Output the [X, Y] coordinate of the center of the cell containing the given text.  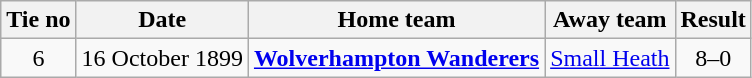
Wolverhampton Wanderers [396, 58]
Away team [610, 20]
Date [162, 20]
Tie no [38, 20]
Small Heath [610, 58]
6 [38, 58]
8–0 [713, 58]
Home team [396, 20]
16 October 1899 [162, 58]
Result [713, 20]
